Capture the cell that displays the provided text and extract its (x, y) central coordinate. 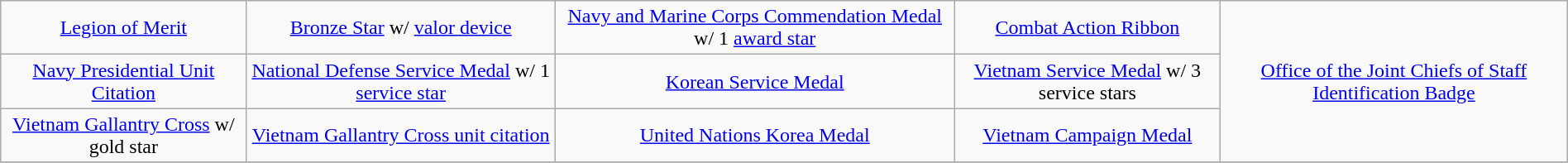
Vietnam Campaign Medal (1088, 136)
National Defense Service Medal w/ 1 service star (400, 81)
Vietnam Gallantry Cross w/ gold star (124, 136)
Navy and Marine Corps Commendation Medal w/ 1 award star (754, 28)
Korean Service Medal (754, 81)
Combat Action Ribbon (1088, 28)
Bronze Star w/ valor device (400, 28)
Vietnam Service Medal w/ 3 service stars (1088, 81)
Office of the Joint Chiefs of Staff Identification Badge (1394, 81)
Vietnam Gallantry Cross unit citation (400, 136)
Navy Presidential Unit Citation (124, 81)
United Nations Korea Medal (754, 136)
Legion of Merit (124, 28)
